For the text-containing cell, return its midpoint in (x, y) coordinate format. 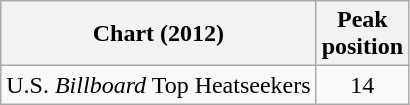
14 (362, 85)
U.S. Billboard Top Heatseekers (158, 85)
Chart (2012) (158, 34)
Peakposition (362, 34)
